Search for the cell housing the specified text and yield its [x, y] center coordinate. 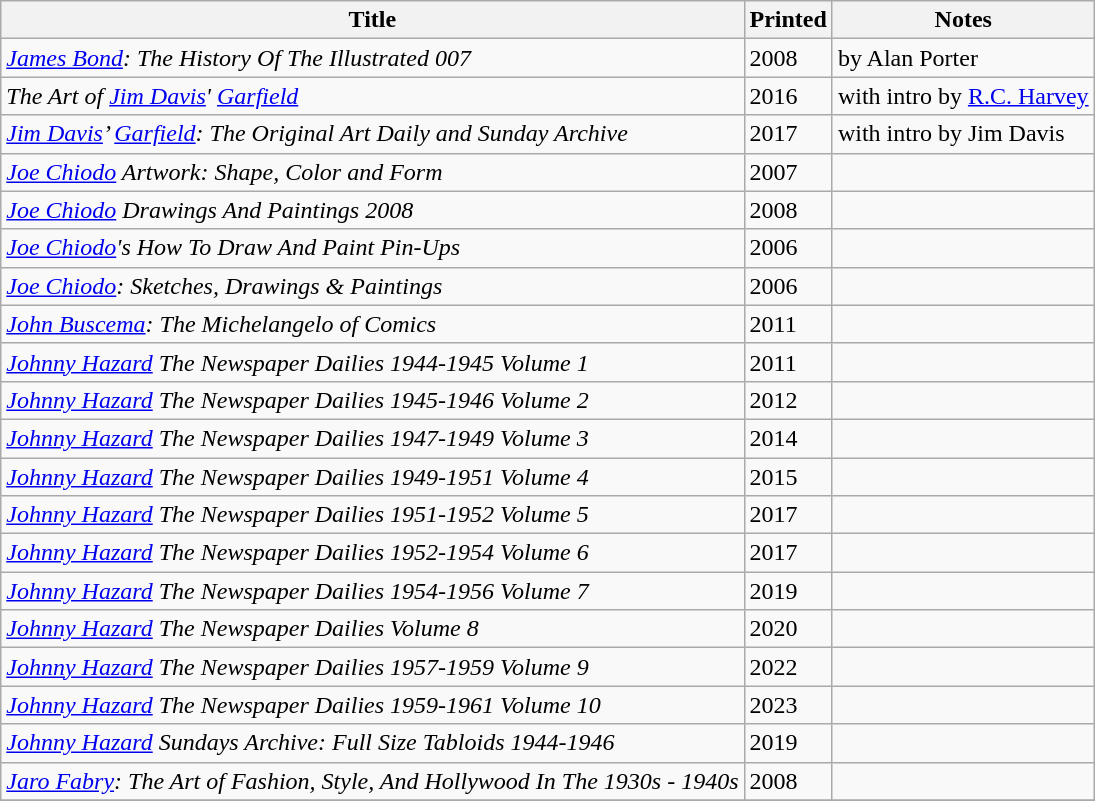
Johnny Hazard Sundays Archive: Full Size Tabloids 1944-1946 [372, 743]
with intro by Jim Davis [963, 134]
Joe Chiodo's How To Draw And Paint Pin-Ups [372, 248]
Johnny Hazard The Newspaper Dailies 1944-1945 Volume 1 [372, 362]
Johnny Hazard The Newspaper Dailies Volume 8 [372, 629]
Jim Davis’ Garfield: The Original Art Daily and Sunday Archive [372, 134]
by Alan Porter [963, 58]
2022 [788, 667]
Johnny Hazard The Newspaper Dailies 1947-1949 Volume 3 [372, 438]
Joe Chiodo: Sketches, Drawings & Paintings [372, 286]
John Buscema: The Michelangelo of Comics [372, 324]
Johnny Hazard The Newspaper Dailies 1959-1961 Volume 10 [372, 705]
Joe Chiodo Artwork: Shape, Color and Form [372, 172]
Johnny Hazard The Newspaper Dailies 1957-1959 Volume 9 [372, 667]
Johnny Hazard The Newspaper Dailies 1952-1954 Volume 6 [372, 553]
Jaro Fabry: The Art of Fashion, Style, And Hollywood In The 1930s - 1940s [372, 781]
Johnny Hazard The Newspaper Dailies 1951-1952 Volume 5 [372, 515]
2012 [788, 400]
Notes [963, 20]
Joe Chiodo Drawings And Paintings 2008 [372, 210]
Printed [788, 20]
2015 [788, 477]
Johnny Hazard The Newspaper Dailies 1945-1946 Volume 2 [372, 400]
2007 [788, 172]
Johnny Hazard The Newspaper Dailies 1954-1956 Volume 7 [372, 591]
2016 [788, 96]
The Art of Jim Davis' Garfield [372, 96]
James Bond: The History Of The Illustrated 007 [372, 58]
Johnny Hazard The Newspaper Dailies 1949-1951 Volume 4 [372, 477]
2023 [788, 705]
Title [372, 20]
with intro by R.C. Harvey [963, 96]
2014 [788, 438]
2020 [788, 629]
